Search for the cell housing the specified text and yield its (X, Y) center coordinate. 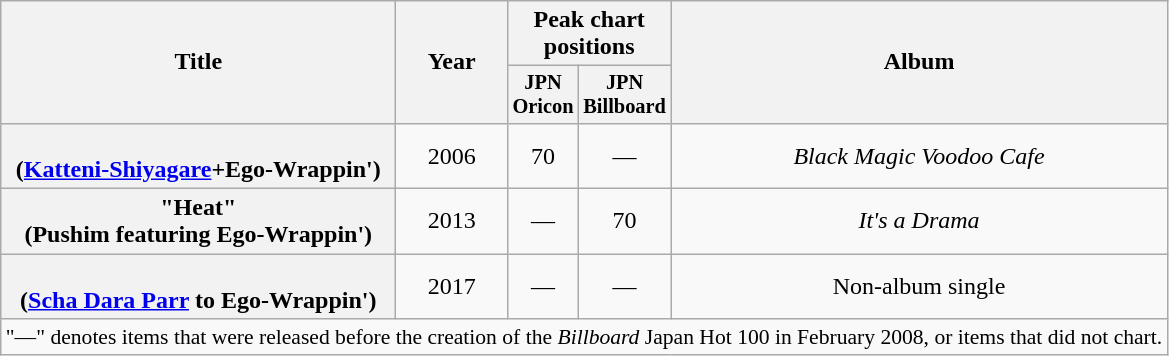
JPNBillboard (624, 95)
2013 (452, 222)
"Heat"(Pushim featuring Ego-Wrappin') (198, 222)
Black Magic Voodoo Cafe (919, 156)
(Katteni-Shiyagare+Ego-Wrappin') (198, 156)
Peak chart positions (590, 34)
Album (919, 62)
(Scha Dara Parr to Ego-Wrappin') (198, 286)
Non-album single (919, 286)
"—" denotes items that were released before the creation of the Billboard Japan Hot 100 in February 2008, or items that did not chart. (584, 337)
Title (198, 62)
2017 (452, 286)
It's a Drama (919, 222)
Year (452, 62)
JPNOricon (544, 95)
2006 (452, 156)
